Pinpoint the cell where the given text exists, returning its (X, Y) midpoint coordinate. 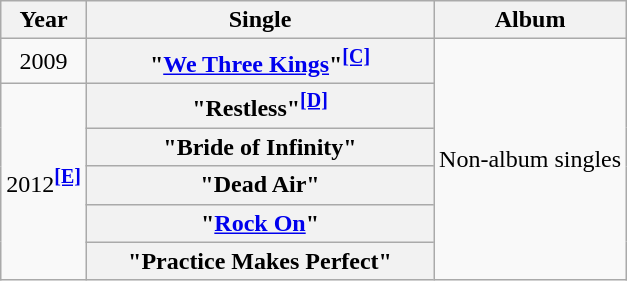
Album (530, 20)
Year (44, 20)
2009 (44, 62)
"Bride of Infinity" (260, 147)
"We Three Kings"[C] (260, 62)
"Practice Makes Perfect" (260, 261)
Single (260, 20)
"Restless"[D] (260, 106)
2012[E] (44, 182)
"Rock On" (260, 223)
"Dead Air" (260, 185)
Non-album singles (530, 160)
